Identify which cell holds the provided text, then report its [X, Y] central coordinate. 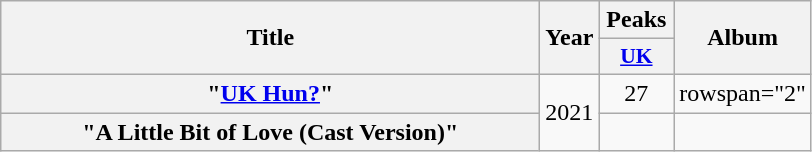
"UK Hun?" [270, 93]
"A Little Bit of Love (Cast Version)" [270, 131]
Peaks [636, 20]
UK [636, 57]
27 [636, 93]
rowspan="2" [743, 93]
Album [743, 38]
Title [270, 38]
Year [570, 38]
2021 [570, 112]
